Identify which cell holds the provided text, then report its [X, Y] central coordinate. 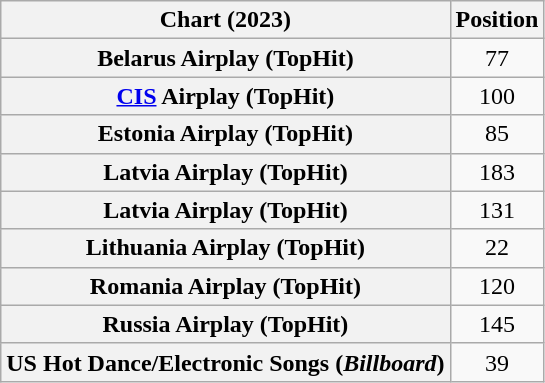
CIS Airplay (TopHit) [226, 96]
39 [497, 362]
85 [497, 134]
183 [497, 172]
Russia Airplay (TopHit) [226, 324]
US Hot Dance/Electronic Songs (Billboard) [226, 362]
145 [497, 324]
120 [497, 286]
Chart (2023) [226, 20]
131 [497, 210]
Belarus Airplay (TopHit) [226, 58]
Position [497, 20]
77 [497, 58]
22 [497, 248]
100 [497, 96]
Romania Airplay (TopHit) [226, 286]
Lithuania Airplay (TopHit) [226, 248]
Estonia Airplay (TopHit) [226, 134]
